Provide the [x, y] coordinate of the cell's center where the given text is located.  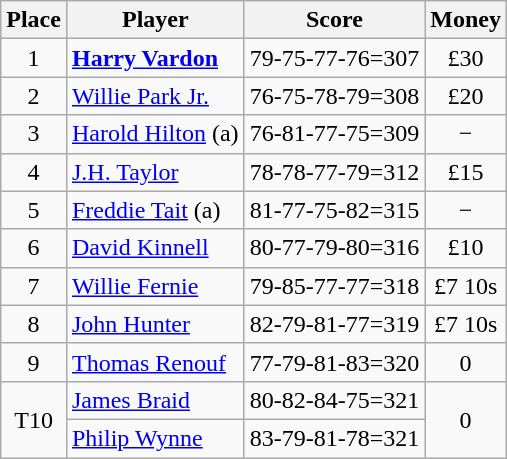
7 [34, 286]
Thomas Renouf [155, 362]
9 [34, 362]
76-81-77-75=309 [334, 134]
James Braid [155, 400]
80-82-84-75=321 [334, 400]
83-79-81-78=321 [334, 438]
2 [34, 96]
Freddie Tait (a) [155, 210]
79-75-77-76=307 [334, 58]
Willie Fernie [155, 286]
6 [34, 248]
81-77-75-82=315 [334, 210]
Philip Wynne [155, 438]
David Kinnell [155, 248]
82-79-81-77=319 [334, 324]
Player [155, 20]
Place [34, 20]
J.H. Taylor [155, 172]
T10 [34, 419]
5 [34, 210]
Harold Hilton (a) [155, 134]
£20 [466, 96]
£10 [466, 248]
Willie Park Jr. [155, 96]
£30 [466, 58]
8 [34, 324]
77-79-81-83=320 [334, 362]
80-77-79-80=316 [334, 248]
1 [34, 58]
79-85-77-77=318 [334, 286]
4 [34, 172]
John Hunter [155, 324]
Score [334, 20]
Harry Vardon [155, 58]
76-75-78-79=308 [334, 96]
3 [34, 134]
£15 [466, 172]
78-78-77-79=312 [334, 172]
Money [466, 20]
